Capture the cell that displays the provided text and extract its (X, Y) central coordinate. 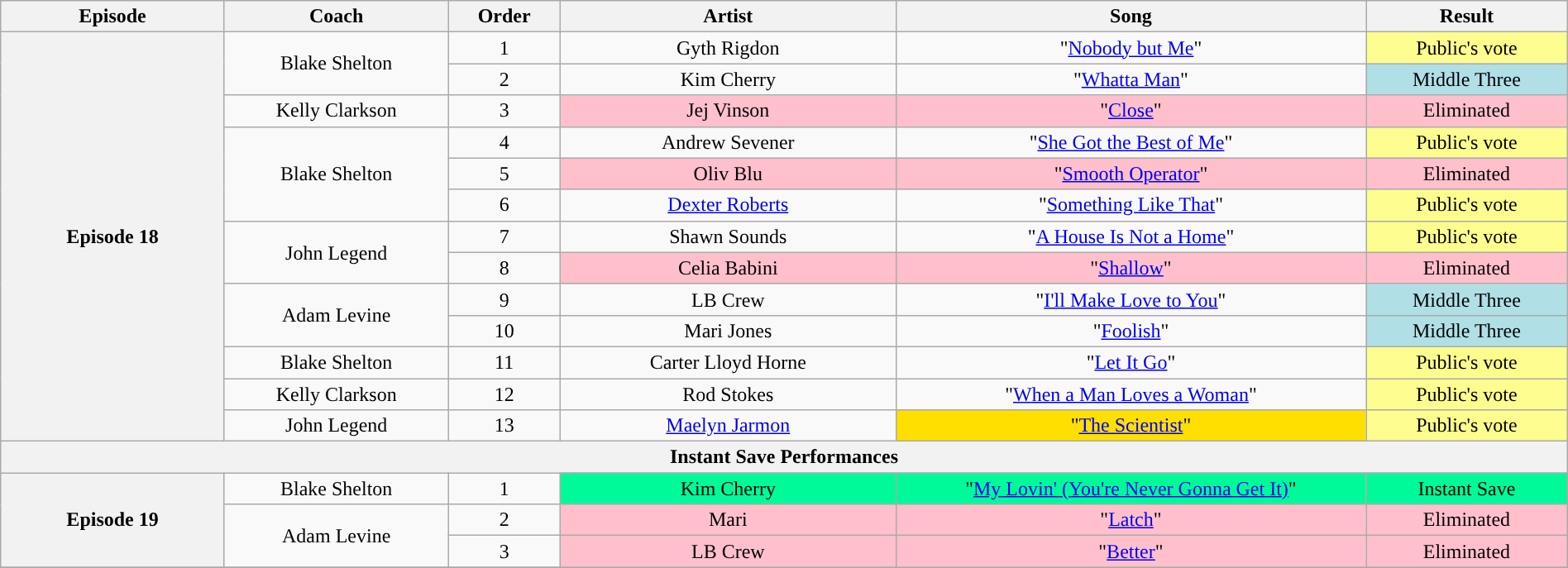
13 (504, 426)
"My Lovin' (You're Never Gonna Get It)" (1131, 489)
Shawn Sounds (728, 236)
Order (504, 17)
5 (504, 174)
6 (504, 205)
Oliv Blu (728, 174)
Episode (112, 17)
Mari Jones (728, 331)
8 (504, 268)
Coach (336, 17)
Andrew Sevener (728, 142)
"Shallow" (1131, 268)
Artist (728, 17)
9 (504, 299)
"Nobody but Me" (1131, 48)
"Close" (1131, 111)
Instant Save Performances (784, 457)
Song (1131, 17)
Dexter Roberts (728, 205)
Result (1467, 17)
12 (504, 394)
Instant Save (1467, 489)
Mari (728, 520)
"When a Man Loves a Woman" (1131, 394)
"Let It Go" (1131, 362)
Jej Vinson (728, 111)
4 (504, 142)
Celia Babini (728, 268)
"Whatta Man" (1131, 79)
Carter Lloyd Horne (728, 362)
Gyth Rigdon (728, 48)
Maelyn Jarmon (728, 426)
10 (504, 331)
Episode 19 (112, 520)
"I'll Make Love to You" (1131, 299)
Episode 18 (112, 236)
"She Got the Best of Me" (1131, 142)
"Foolish" (1131, 331)
7 (504, 236)
"Latch" (1131, 520)
"Better" (1131, 551)
11 (504, 362)
"A House Is Not a Home" (1131, 236)
Rod Stokes (728, 394)
"Smooth Operator" (1131, 174)
"Something Like That" (1131, 205)
"The Scientist" (1131, 426)
